For the text-containing cell, return its midpoint in (X, Y) coordinate format. 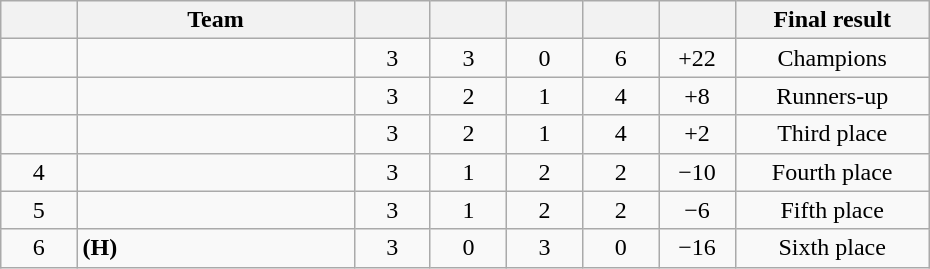
Sixth place (832, 248)
−16 (697, 248)
(H) (216, 248)
+2 (697, 134)
5 (39, 210)
Final result (832, 20)
Third place (832, 134)
Champions (832, 58)
Team (216, 20)
−10 (697, 172)
Runners-up (832, 96)
Fifth place (832, 210)
Fourth place (832, 172)
+8 (697, 96)
+22 (697, 58)
−6 (697, 210)
